Extract the [x, y] coordinate from the center of the cell holding the provided text.  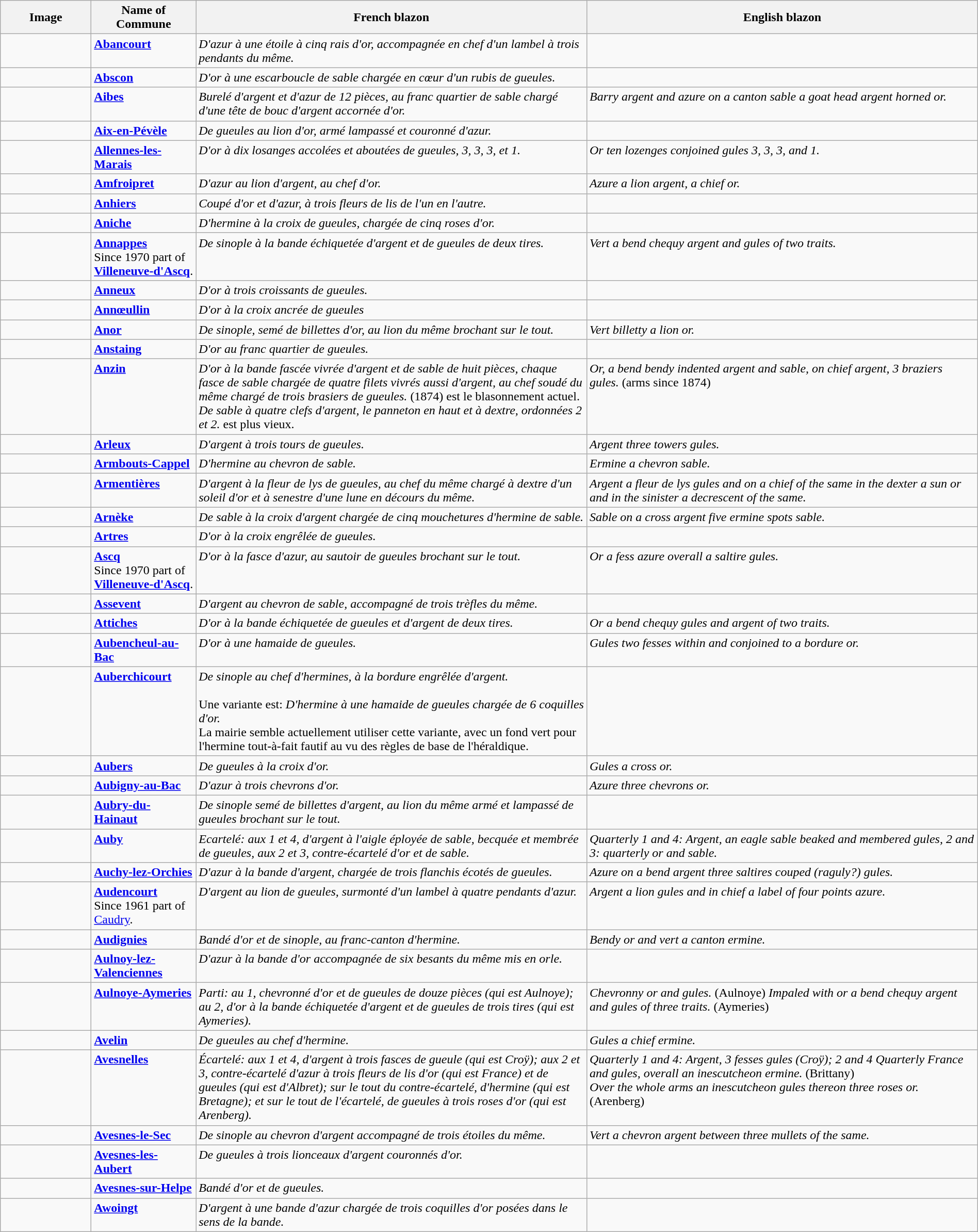
Aulnoye-Aymeries [143, 1007]
Bandé d'or et de gueules. [392, 1188]
Abscon [143, 77]
D'or à la croix ancrée de gueules [392, 310]
Armbouts-Cappel [143, 464]
D'azur à la bande d'or accompagnée de six besants du même mis en orle. [392, 966]
D'or à trois croissants de gueules. [392, 290]
Abancourt [143, 51]
Azure a lion argent, a chief or. [782, 184]
Azure three chevrons or. [782, 785]
D'or à dix losanges accolées et aboutées de gueules, 3, 3, 3, et 1. [392, 157]
Aubry-du-Hainaut [143, 812]
Aubencheul-au-Bac [143, 650]
D'or à une hamaide de gueules. [392, 650]
Awoingt [143, 1214]
Azure on a bend argent three saltires couped (raguly?) gules. [782, 872]
AscqSince 1970 part of Villeneuve-d'Ascq. [143, 570]
De gueules au lion d'or, armé lampassé et couronné d'azur. [392, 131]
Vert a bend chequy argent and gules of two traits. [782, 256]
Vert billetty a lion or. [782, 330]
Ecartelé: aux 1 et 4, d'argent à l'aigle éployée de sable, becquée et membrée de gueules, aux 2 et 3, contre-écartelé d'or et de sable. [392, 845]
Aniche [143, 223]
D'or à une escarboucle de sable chargée en cœur d'un rubis de gueules. [392, 77]
Avesnes-les-Aubert [143, 1162]
Aix-en-Pévèle [143, 131]
Auby [143, 845]
D'argent à la fleur de lys de gueules, au chef du même chargé à dextre d'un soleil d'or et à senestre d'une lune en décours du même. [392, 490]
Auchy-lez-Orchies [143, 872]
D'argent au lion de gueules, surmonté d'un lambel à quatre pendants d'azur. [392, 906]
De sinople semé de billettes d'argent, au lion du même armé et lampassé de gueules brochant sur le tout. [392, 812]
Or ten lozenges conjoined gules 3, 3, 3, and 1. [782, 157]
Amfroipret [143, 184]
De sable à la croix d'argent chargée de cinq mouchetures d'hermine de sable. [392, 517]
De gueules à trois lionceaux d'argent couronnés d'or. [392, 1162]
Anor [143, 330]
Anneux [143, 290]
Barry argent and azure on a canton sable a goat head argent horned or. [782, 104]
Gules two fesses within and conjoined to a bordure or. [782, 650]
Arnèke [143, 517]
Gules a chief ermine. [782, 1040]
Anstaing [143, 349]
Anhiers [143, 203]
Annœullin [143, 310]
De gueules au chef d'hermine. [392, 1040]
Or a bend chequy gules and argent of two traits. [782, 623]
Argent a fleur de lys gules and on a chief of the same in the dexter a sun or and in the sinister a decrescent of the same. [782, 490]
D'argent à une bande d'azur chargée de trois coquilles d'or posées dans le sens de la bande. [392, 1214]
Arleux [143, 444]
D'hermine au chevron de sable. [392, 464]
Attiches [143, 623]
Armentières [143, 490]
Burelé d'argent et d'azur de 12 pièces, au franc quartier de sable chargé d'une tête de bouc d'argent accornée d'or. [392, 104]
De sinople à la bande échiquetée d'argent et de gueules de deux tires. [392, 256]
Argent three towers gules. [782, 444]
De sinople, semé de billettes d'or, au lion du même brochant sur le tout. [392, 330]
Coupé d'or et d'azur, à trois fleurs de lis de l'un en l'autre. [392, 203]
English blazon [782, 18]
French blazon [392, 18]
D'azur à la bande d'argent, chargée de trois flanchis écotés de gueules. [392, 872]
AudencourtSince 1961 part of Caudry. [143, 906]
AnnappesSince 1970 part of Villeneuve-d'Ascq. [143, 256]
D'azur au lion d'argent, au chef d'or. [392, 184]
Assevent [143, 604]
Image [46, 18]
Allennes-les-Marais [143, 157]
Name of Commune [143, 18]
Aibes [143, 104]
D'azur à trois chevrons d'or. [392, 785]
Aubers [143, 766]
Avesnes-le-Sec [143, 1135]
Avesnes-sur-Helpe [143, 1188]
Chevronny or and gules. (Aulnoye) Impaled with or a bend chequy argent and gules of three traits. (Aymeries) [782, 1007]
Vert a chevron argent between three mullets of the same. [782, 1135]
Bendy or and vert a canton ermine. [782, 939]
Artres [143, 537]
D'azur à une étoile à cinq rais d'or, accompagnée en chef d'un lambel à trois pendants du même. [392, 51]
Audignies [143, 939]
Argent a lion gules and in chief a label of four points azure. [782, 906]
Auberchicourt [143, 711]
Avelin [143, 1040]
D'or à la croix engrêlée de gueules. [392, 537]
Avesnelles [143, 1088]
Aubigny-au-Bac [143, 785]
D'argent à trois tours de gueules. [392, 444]
D'or à la fasce d'azur, au sautoir de gueules brochant sur le tout. [392, 570]
Sable on a cross argent five ermine spots sable. [782, 517]
Quarterly 1 and 4: Argent, an eagle sable beaked and membered gules, 2 and 3: quarterly or and sable. [782, 845]
D'or au franc quartier de gueules. [392, 349]
Aulnoy-lez-Valenciennes [143, 966]
Gules a cross or. [782, 766]
Or, a bend bendy indented argent and sable, on chief argent, 3 braziers gules. (arms since 1874) [782, 397]
De gueules à la croix d'or. [392, 766]
Ermine a chevron sable. [782, 464]
D'hermine à la croix de gueules, chargée de cinq roses d'or. [392, 223]
Or a fess azure overall a saltire gules. [782, 570]
De sinople au chevron d'argent accompagné de trois étoiles du même. [392, 1135]
Anzin [143, 397]
D'argent au chevron de sable, accompagné de trois trèfles du même. [392, 604]
Bandé d'or et de sinople, au franc-canton d'hermine. [392, 939]
D'or à la bande échiquetée de gueules et d'argent de deux tires. [392, 623]
